Pinpoint the cell where the given text exists, returning its (x, y) midpoint coordinate. 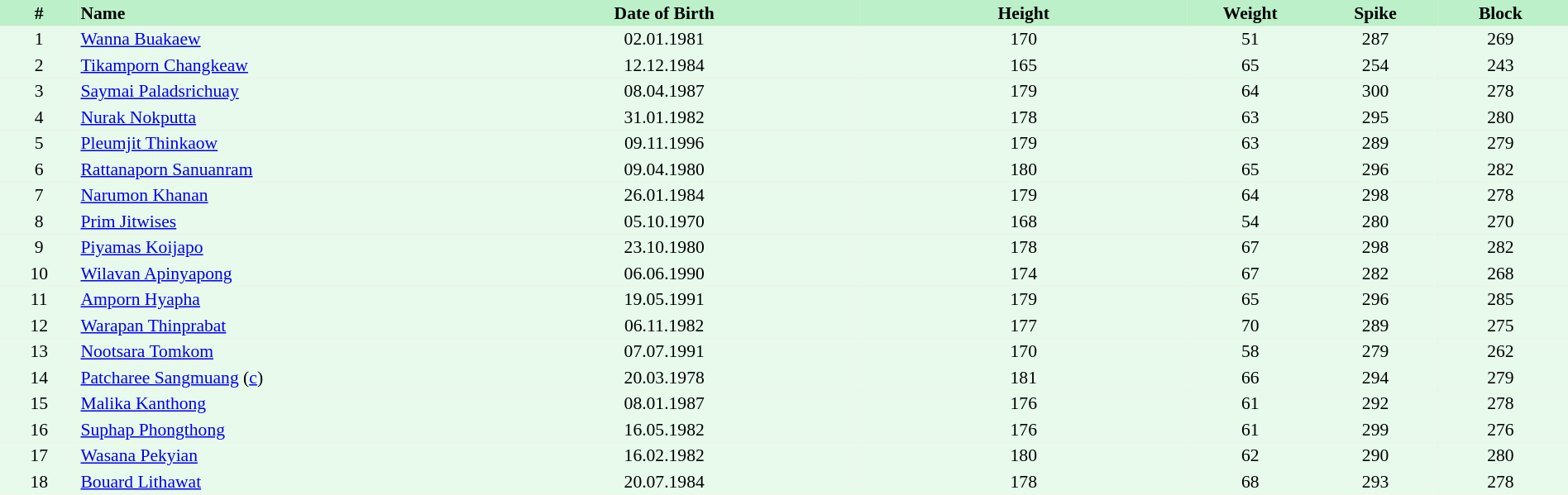
295 (1374, 117)
243 (1500, 65)
254 (1374, 65)
Suphap Phongthong (273, 430)
02.01.1981 (664, 40)
62 (1250, 456)
Spike (1374, 13)
1 (39, 40)
Saymai Paladsrichuay (273, 91)
294 (1374, 378)
23.10.1980 (664, 248)
12 (39, 326)
05.10.1970 (664, 221)
31.01.1982 (664, 117)
Prim Jitwises (273, 221)
Rattanaporn Sanuanram (273, 169)
9 (39, 248)
Wanna Buakaew (273, 40)
Bouard Lithawat (273, 482)
16 (39, 430)
06.06.1990 (664, 274)
275 (1500, 326)
269 (1500, 40)
54 (1250, 221)
# (39, 13)
20.07.1984 (664, 482)
16.05.1982 (664, 430)
Wasana Pekyian (273, 456)
08.01.1987 (664, 403)
181 (1024, 378)
285 (1500, 299)
26.01.1984 (664, 195)
13 (39, 352)
08.04.1987 (664, 91)
Warapan Thinprabat (273, 326)
11 (39, 299)
20.03.1978 (664, 378)
270 (1500, 221)
7 (39, 195)
262 (1500, 352)
Pleumjit Thinkaow (273, 144)
10 (39, 274)
16.02.1982 (664, 456)
58 (1250, 352)
Height (1024, 13)
276 (1500, 430)
3 (39, 91)
268 (1500, 274)
17 (39, 456)
70 (1250, 326)
Date of Birth (664, 13)
68 (1250, 482)
Block (1500, 13)
19.05.1991 (664, 299)
2 (39, 65)
Nootsara Tomkom (273, 352)
Patcharee Sangmuang (c) (273, 378)
Name (273, 13)
66 (1250, 378)
300 (1374, 91)
Amporn Hyapha (273, 299)
14 (39, 378)
12.12.1984 (664, 65)
Wilavan Apinyapong (273, 274)
Malika Kanthong (273, 403)
09.11.1996 (664, 144)
6 (39, 169)
292 (1374, 403)
51 (1250, 40)
168 (1024, 221)
299 (1374, 430)
290 (1374, 456)
Narumon Khanan (273, 195)
4 (39, 117)
15 (39, 403)
174 (1024, 274)
Nurak Nokputta (273, 117)
293 (1374, 482)
165 (1024, 65)
18 (39, 482)
287 (1374, 40)
177 (1024, 326)
07.07.1991 (664, 352)
06.11.1982 (664, 326)
Tikamporn Changkeaw (273, 65)
Weight (1250, 13)
8 (39, 221)
Piyamas Koijapo (273, 248)
5 (39, 144)
09.04.1980 (664, 169)
